Return (x, y) of the center of cell containing provided text 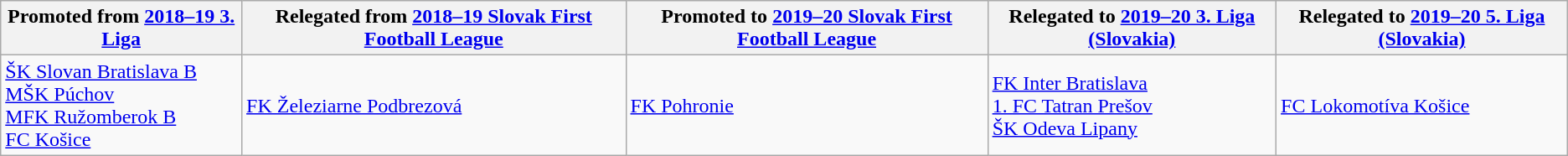
FK Pohronie (807, 106)
Promoted to 2019–20 Slovak First Football League (807, 29)
Relegated to 2019–20 3. Liga (Slovakia) (1132, 29)
Relegated from 2018–19 Slovak First Football League (434, 29)
FC Lokomotíva Košice (1422, 106)
FK Inter Bratislava1. FC Tatran PrešovŠK Odeva Lipany (1132, 106)
ŠK Slovan Bratislava BMŠK PúchovMFK Ružomberok BFC Košice (121, 106)
Promoted from 2018–19 3. Liga (121, 29)
Relegated to 2019–20 5. Liga (Slovakia) (1422, 29)
FK Železiarne Podbrezová (434, 106)
